Scan for the cell matching the given text and deliver its (x, y) coordinate at center. 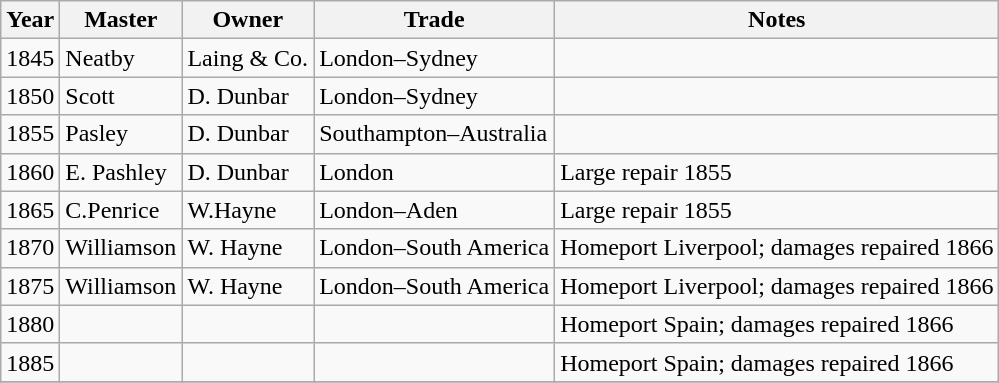
E. Pashley (121, 172)
1845 (30, 58)
Year (30, 20)
London–Aden (434, 210)
Owner (248, 20)
Laing & Co. (248, 58)
Trade (434, 20)
1865 (30, 210)
1875 (30, 286)
Notes (777, 20)
1880 (30, 324)
Southampton–Australia (434, 134)
Master (121, 20)
1860 (30, 172)
C.Penrice (121, 210)
1885 (30, 362)
Neatby (121, 58)
Pasley (121, 134)
London (434, 172)
1850 (30, 96)
1855 (30, 134)
W.Hayne (248, 210)
Scott (121, 96)
1870 (30, 248)
